Extract the [x, y] coordinate from the center of the cell holding the provided text.  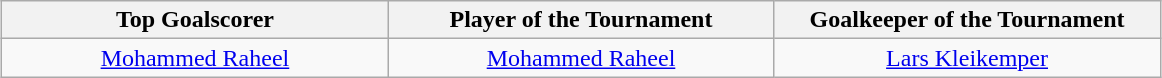
Lars Kleikemper [967, 58]
Goalkeeper of the Tournament [967, 20]
Player of the Tournament [581, 20]
Top Goalscorer [195, 20]
